Return the (X, Y) coordinate for the center point of the cell that contains the specified text.  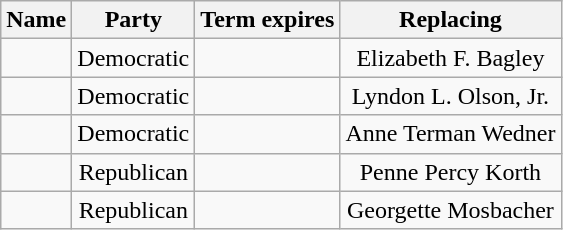
Term expires (268, 20)
Replacing (450, 20)
Penne Percy Korth (450, 172)
Party (134, 20)
Elizabeth F. Bagley (450, 58)
Lyndon L. Olson, Jr. (450, 96)
Name (36, 20)
Georgette Mosbacher (450, 210)
Anne Terman Wedner (450, 134)
